Return [x, y] of the center of cell containing provided text 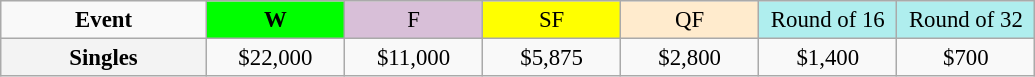
$5,875 [552, 58]
Event [104, 20]
QF [690, 20]
Round of 16 [828, 20]
F [413, 20]
$700 [966, 58]
SF [552, 20]
$22,000 [275, 58]
$1,400 [828, 58]
Singles [104, 58]
Round of 32 [966, 20]
$11,000 [413, 58]
W [275, 20]
$2,800 [690, 58]
